Return [X, Y] of the center of cell containing provided text 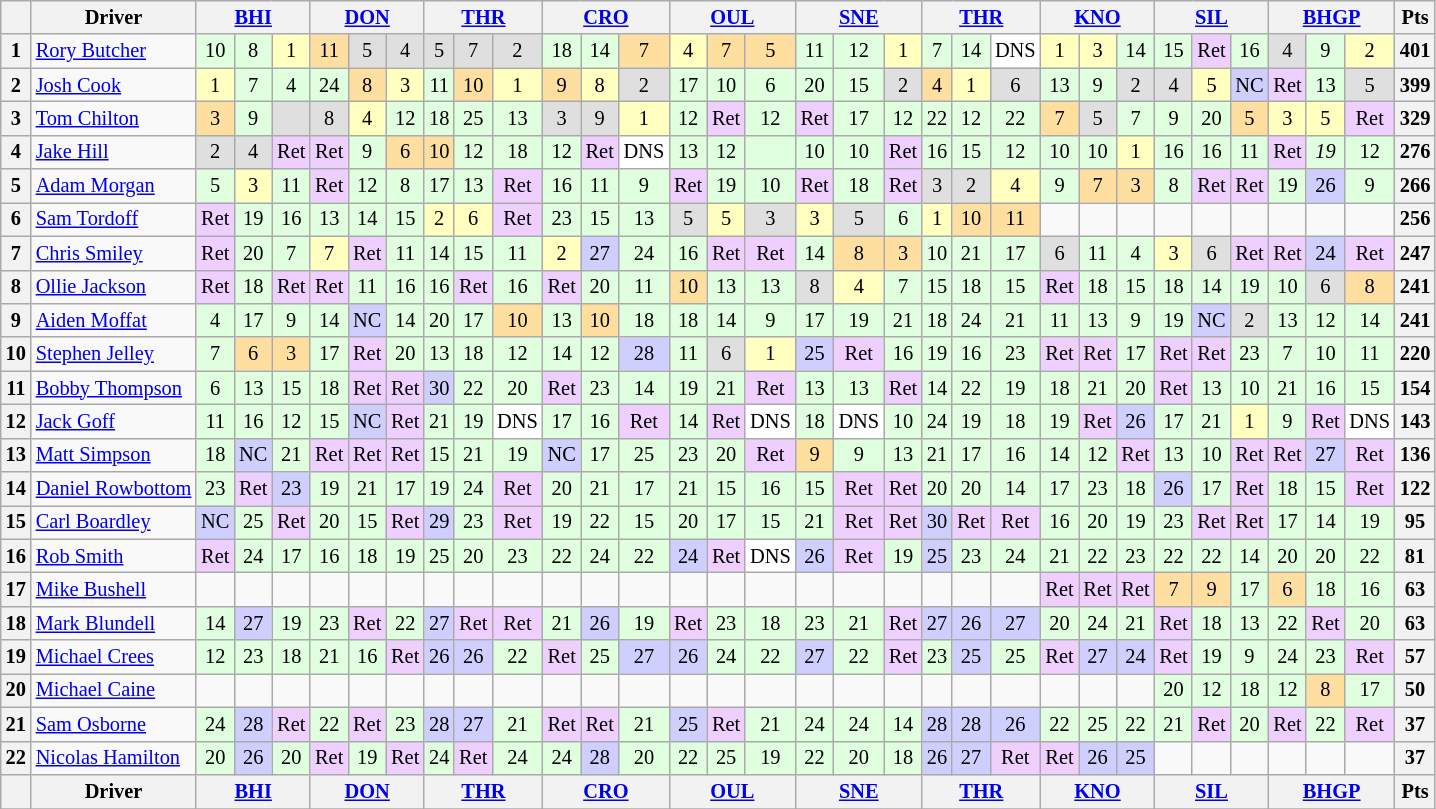
154 [1415, 388]
Daniel Rowbottom [114, 489]
95 [1415, 522]
Adam Morgan [114, 186]
401 [1415, 51]
Stephen Jelley [114, 354]
329 [1415, 118]
122 [1415, 489]
247 [1415, 253]
Carl Boardley [114, 522]
220 [1415, 354]
Sam Tordoff [114, 219]
Jake Hill [114, 152]
Nicolas Hamilton [114, 758]
Aiden Moffat [114, 320]
266 [1415, 186]
143 [1415, 421]
Matt Simpson [114, 455]
Tom Chilton [114, 118]
256 [1415, 219]
Sam Osborne [114, 724]
Rob Smith [114, 556]
29 [439, 522]
Michael Caine [114, 690]
Chris Smiley [114, 253]
Jack Goff [114, 421]
399 [1415, 85]
57 [1415, 657]
Rory Butcher [114, 51]
81 [1415, 556]
136 [1415, 455]
Mike Bushell [114, 589]
50 [1415, 690]
Michael Crees [114, 657]
Bobby Thompson [114, 388]
276 [1415, 152]
Ollie Jackson [114, 287]
Josh Cook [114, 85]
Mark Blundell [114, 623]
